Pinpoint the cell where the given text exists, returning its [x, y] midpoint coordinate. 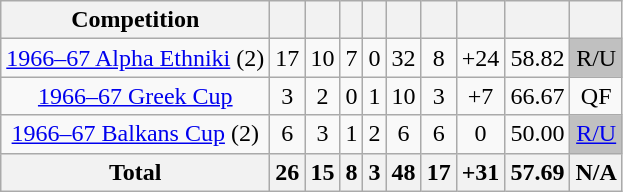
1966–67 Alpha Ethniki (2) [136, 58]
50.00 [538, 134]
26 [288, 172]
15 [322, 172]
66.67 [538, 96]
N/A [596, 172]
57.69 [538, 172]
48 [404, 172]
+24 [480, 58]
1966–67 Greek Cup [136, 96]
Competition [136, 20]
7 [352, 58]
32 [404, 58]
QF [596, 96]
+31 [480, 172]
58.82 [538, 58]
+7 [480, 96]
Total [136, 172]
1966–67 Balkans Cup (2) [136, 134]
